Capture the cell that displays the provided text and extract its (x, y) central coordinate. 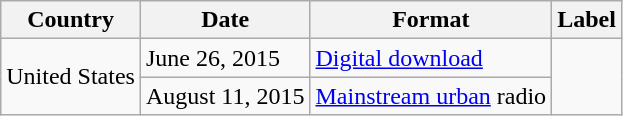
June 26, 2015 (225, 58)
Date (225, 20)
August 11, 2015 (225, 96)
Format (431, 20)
United States (71, 77)
Digital download (431, 58)
Mainstream urban radio (431, 96)
Country (71, 20)
Label (587, 20)
